Search for the cell housing the specified text and yield its (x, y) center coordinate. 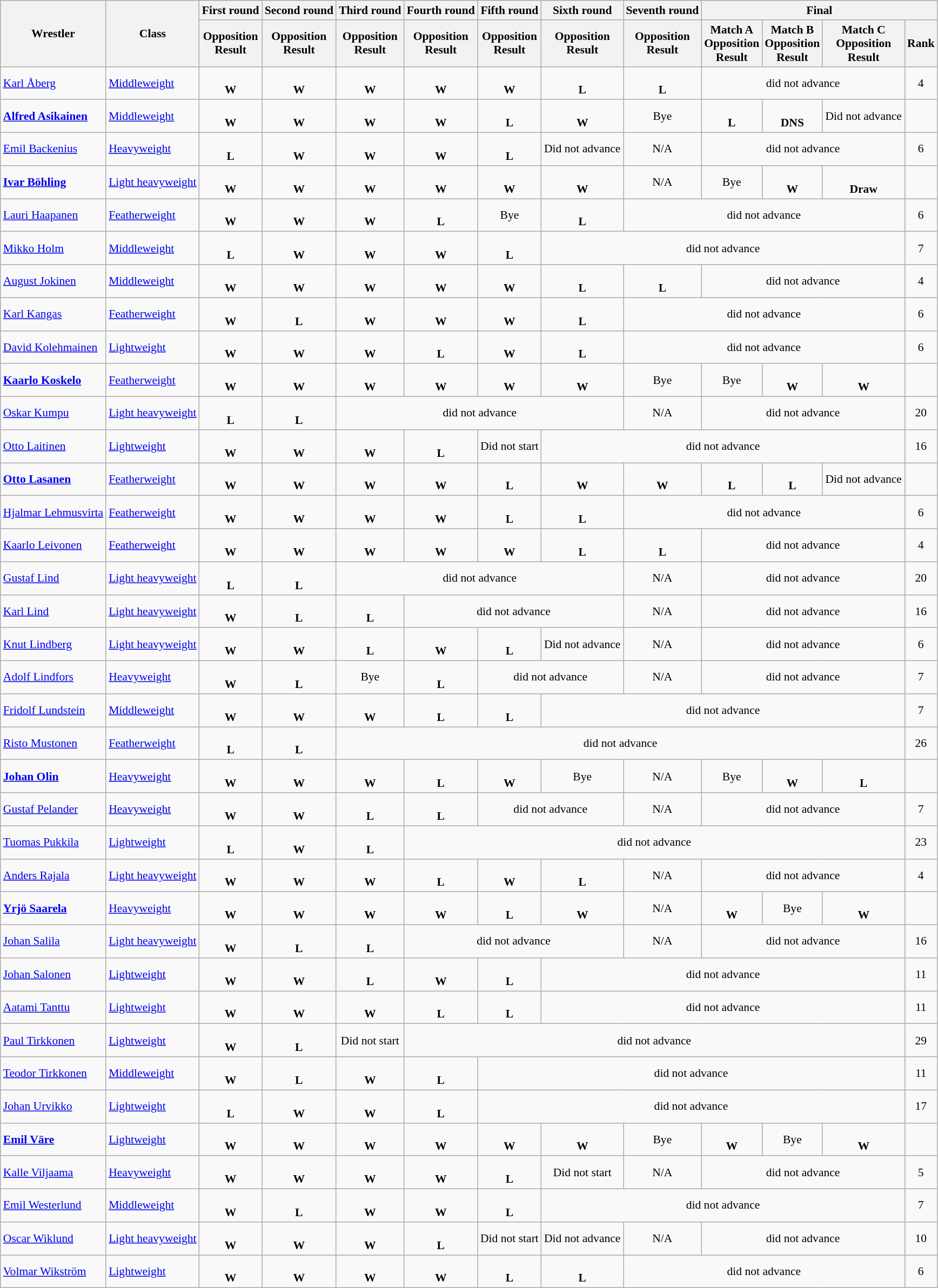
Anders Rajala (53, 875)
Match COppositionResult (863, 43)
DNS (792, 117)
Johan Olin (53, 777)
Ivar Böhling (53, 183)
Mikko Holm (53, 248)
Yrjö Saarela (53, 908)
10 (921, 1239)
Draw (863, 183)
Kaarlo Leivonen (53, 545)
Sixth round (582, 10)
Tuomas Pukkila (53, 842)
Fridolf Lundstein (53, 711)
Match AOppositionResult (732, 43)
Knut Lindberg (53, 645)
Wrestler (53, 33)
Final (819, 10)
Fifth round (510, 10)
August Jokinen (53, 281)
26 (921, 743)
Class (152, 33)
Paul Tirkkonen (53, 1040)
Volmar Wikström (53, 1271)
5 (921, 1173)
Johan Urvikko (53, 1106)
Karl Lind (53, 611)
Match BOppositionResult (792, 43)
Adolf Lindfors (53, 677)
23 (921, 842)
Fourth round (441, 10)
Karl Kangas (53, 314)
29 (921, 1040)
Aatami Tanttu (53, 1008)
Johan Salila (53, 942)
Rank (921, 43)
Kaarlo Koskelo (53, 380)
Second round (299, 10)
Kalle Viljaama (53, 1173)
Hjalmar Lehmusvirta (53, 512)
Karl Åberg (53, 83)
Emil Westerlund (53, 1205)
Seventh round (662, 10)
Oskar Kumpu (53, 414)
17 (921, 1106)
Risto Mustonen (53, 743)
Otto Lasanen (53, 480)
Emil Väre (53, 1139)
Johan Salonen (53, 974)
David Kolehmainen (53, 347)
Third round (370, 10)
Otto Laitinen (53, 446)
Emil Backenius (53, 149)
First round (231, 10)
Alfred Asikainen (53, 117)
Gustaf Pelander (53, 809)
Gustaf Lind (53, 578)
Teodor Tirkkonen (53, 1074)
Oscar Wiklund (53, 1239)
Lauri Haapanen (53, 215)
